Capture the cell that displays the provided text and extract its [x, y] central coordinate. 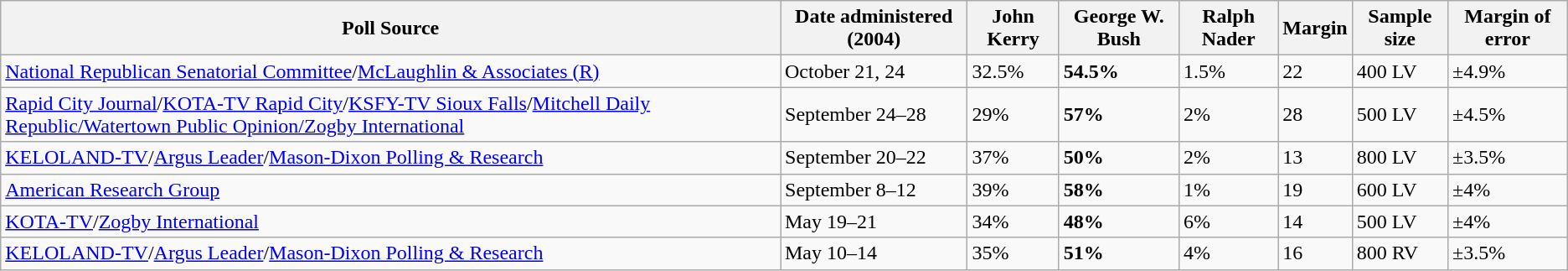
May 19–21 [874, 221]
29% [1014, 114]
800 LV [1400, 158]
Rapid City Journal/KOTA-TV Rapid City/KSFY-TV Sioux Falls/Mitchell Daily Republic/Watertown Public Opinion/Zogby International [390, 114]
48% [1119, 221]
Margin [1315, 29]
57% [1119, 114]
600 LV [1400, 190]
19 [1315, 190]
John Kerry [1014, 29]
May 10–14 [874, 253]
6% [1228, 221]
16 [1315, 253]
KOTA-TV/Zogby International [390, 221]
13 [1315, 158]
58% [1119, 190]
September 24–28 [874, 114]
34% [1014, 221]
50% [1119, 158]
Date administered (2004) [874, 29]
39% [1014, 190]
400 LV [1400, 71]
14 [1315, 221]
October 21, 24 [874, 71]
American Research Group [390, 190]
54.5% [1119, 71]
37% [1014, 158]
32.5% [1014, 71]
28 [1315, 114]
Poll Source [390, 29]
35% [1014, 253]
±4.9% [1508, 71]
1% [1228, 190]
September 8–12 [874, 190]
Sample size [1400, 29]
51% [1119, 253]
4% [1228, 253]
George W. Bush [1119, 29]
22 [1315, 71]
±4.5% [1508, 114]
1.5% [1228, 71]
September 20–22 [874, 158]
Margin of error [1508, 29]
Ralph Nader [1228, 29]
800 RV [1400, 253]
National Republican Senatorial Committee/McLaughlin & Associates (R) [390, 71]
